Find where the given text appears and provide that cell's center as [x, y] coordinate. 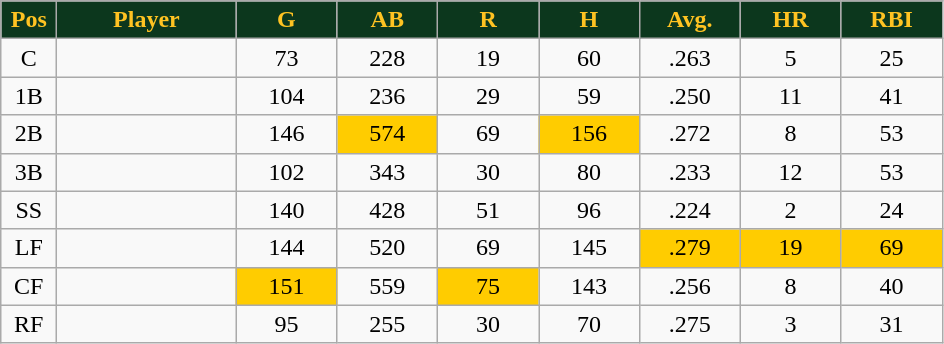
29 [488, 96]
.263 [690, 58]
3 [790, 324]
3B [29, 172]
R [488, 20]
51 [488, 210]
.224 [690, 210]
102 [286, 172]
40 [892, 286]
12 [790, 172]
11 [790, 96]
156 [590, 134]
Avg. [690, 20]
428 [388, 210]
143 [590, 286]
.279 [690, 248]
.233 [690, 172]
AB [388, 20]
H [590, 20]
104 [286, 96]
95 [286, 324]
228 [388, 58]
HR [790, 20]
.272 [690, 134]
CF [29, 286]
60 [590, 58]
151 [286, 286]
75 [488, 286]
Player [146, 20]
.250 [690, 96]
80 [590, 172]
96 [590, 210]
LF [29, 248]
.275 [690, 324]
SS [29, 210]
C [29, 58]
25 [892, 58]
RF [29, 324]
1B [29, 96]
Pos [29, 20]
.256 [690, 286]
G [286, 20]
559 [388, 286]
2B [29, 134]
255 [388, 324]
RBI [892, 20]
236 [388, 96]
144 [286, 248]
24 [892, 210]
146 [286, 134]
2 [790, 210]
41 [892, 96]
31 [892, 324]
70 [590, 324]
73 [286, 58]
145 [590, 248]
59 [590, 96]
5 [790, 58]
520 [388, 248]
343 [388, 172]
574 [388, 134]
140 [286, 210]
